Extract the (x, y) coordinate from the center of the cell holding the provided text.  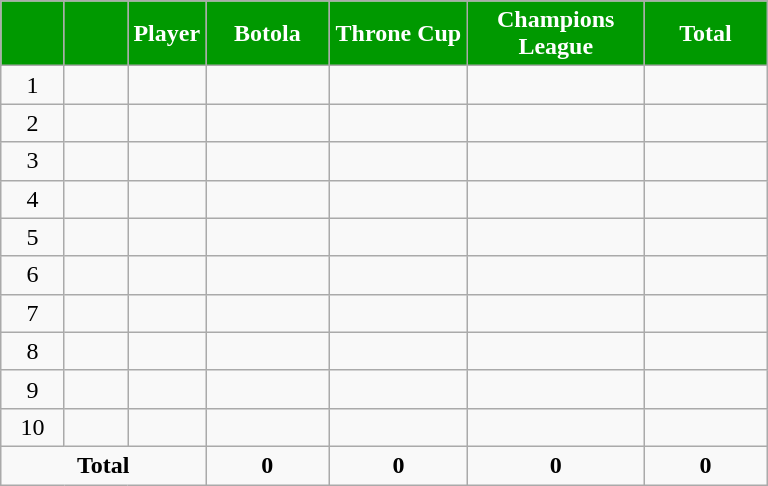
Botola (268, 34)
9 (33, 389)
Throne Cup (398, 34)
Player (167, 34)
6 (33, 275)
4 (33, 199)
3 (33, 161)
5 (33, 237)
10 (33, 427)
2 (33, 123)
Champions League (556, 34)
8 (33, 351)
1 (33, 85)
7 (33, 313)
